Identify which cell holds the provided text, then report its (x, y) central coordinate. 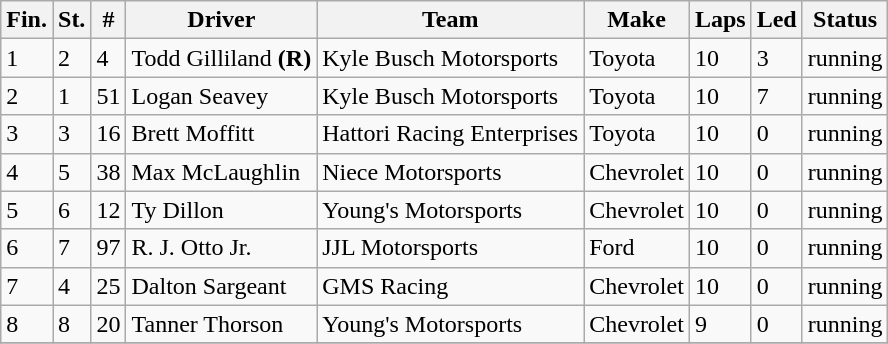
Dalton Sargeant (222, 286)
20 (108, 324)
Led (776, 20)
Tanner Thorson (222, 324)
Todd Gilliland (R) (222, 58)
9 (720, 324)
Hattori Racing Enterprises (450, 134)
Max McLaughlin (222, 172)
Logan Seavey (222, 96)
38 (108, 172)
12 (108, 210)
16 (108, 134)
JJL Motorsports (450, 248)
Brett Moffitt (222, 134)
R. J. Otto Jr. (222, 248)
Laps (720, 20)
Fin. (27, 20)
Status (845, 20)
51 (108, 96)
Driver (222, 20)
St. (71, 20)
Niece Motorsports (450, 172)
GMS Racing (450, 286)
Team (450, 20)
Make (637, 20)
Ty Dillon (222, 210)
25 (108, 286)
97 (108, 248)
# (108, 20)
Ford (637, 248)
